Determine the [X, Y] coordinate at the center of the cell enclosing the given text.  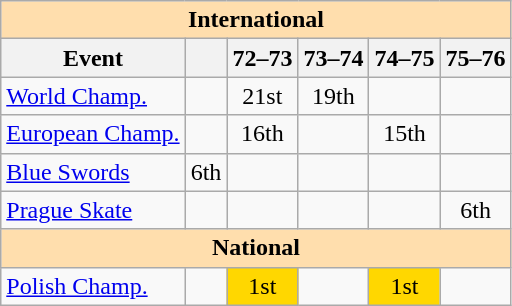
Prague Skate [93, 210]
European Champ. [93, 134]
19th [334, 96]
21st [262, 96]
World Champ. [93, 96]
75–76 [476, 58]
National [256, 248]
15th [404, 134]
73–74 [334, 58]
Blue Swords [93, 172]
16th [262, 134]
Event [93, 58]
International [256, 20]
72–73 [262, 58]
Polish Champ. [93, 286]
74–75 [404, 58]
